Capture the cell that displays the provided text and extract its [X, Y] central coordinate. 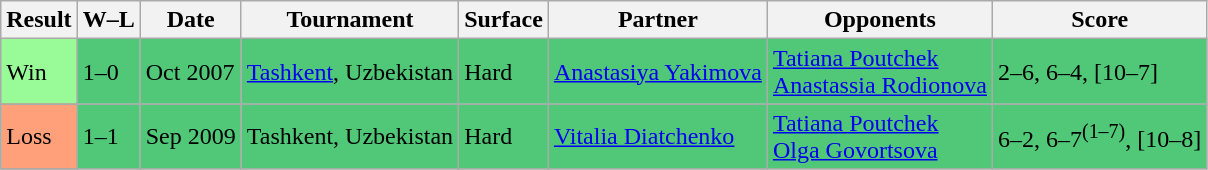
Tournament [350, 20]
Result [39, 20]
Partner [658, 20]
Oct 2007 [190, 72]
1–0 [108, 72]
Date [190, 20]
Tatiana Poutchek Olga Govortsova [880, 136]
Score [1099, 20]
Sep 2009 [190, 136]
Anastasiya Yakimova [658, 72]
W–L [108, 20]
1–1 [108, 136]
Win [39, 72]
Surface [504, 20]
2–6, 6–4, [10–7] [1099, 72]
6–2, 6–7(1–7), [10–8] [1099, 136]
Vitalia Diatchenko [658, 136]
Opponents [880, 20]
Tatiana Poutchek Anastassia Rodionova [880, 72]
Loss [39, 136]
